From the cell containing the given text, extract its center point as (X, Y) coordinate. 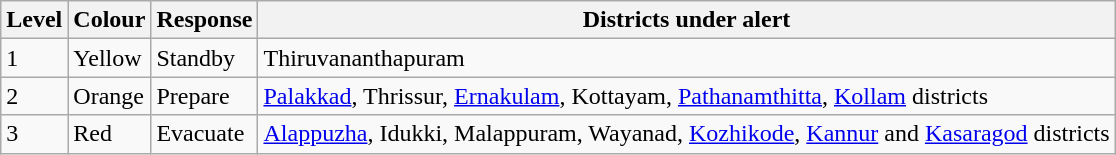
1 (34, 58)
Standby (204, 58)
Palakkad, Thrissur, Ernakulam, Kottayam, Pathanamthitta, Kollam districts (686, 96)
Response (204, 20)
Thiruvananthapuram (686, 58)
Red (110, 134)
3 (34, 134)
Evacuate (204, 134)
Alappuzha, Idukki, Malappuram, Wayanad, Kozhikode, Kannur and Kasaragod districts (686, 134)
Orange (110, 96)
Prepare (204, 96)
Yellow (110, 58)
Level (34, 20)
Districts under alert (686, 20)
2 (34, 96)
Colour (110, 20)
